Detect which cell encompasses the target text, then output its (X, Y) center coordinate. 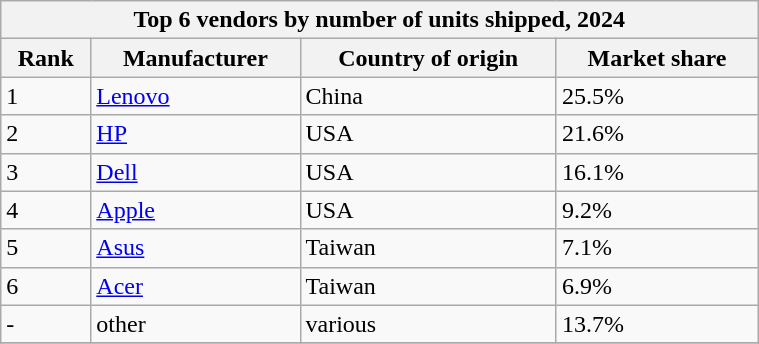
various (428, 324)
5 (46, 248)
4 (46, 210)
13.7% (656, 324)
China (428, 96)
Apple (196, 210)
Lenovo (196, 96)
3 (46, 172)
other (196, 324)
- (46, 324)
21.6% (656, 134)
1 (46, 96)
7.1% (656, 248)
Top 6 vendors by number of units shipped, 2024 (380, 20)
6 (46, 286)
Acer (196, 286)
Rank (46, 58)
25.5% (656, 96)
6.9% (656, 286)
Asus (196, 248)
Country of origin (428, 58)
16.1% (656, 172)
HP (196, 134)
2 (46, 134)
Dell (196, 172)
9.2% (656, 210)
Manufacturer (196, 58)
Market share (656, 58)
